Determine the (x, y) coordinate at the center of the cell enclosing the given text.  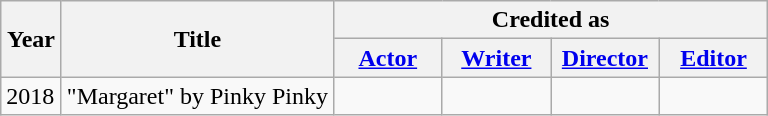
Title (197, 39)
2018 (32, 96)
Actor (388, 58)
Credited as (551, 20)
Director (606, 58)
"Margaret" by Pinky Pinky (197, 96)
Year (32, 39)
Editor (714, 58)
Writer (496, 58)
